From the cell containing the given text, extract its center point as [x, y] coordinate. 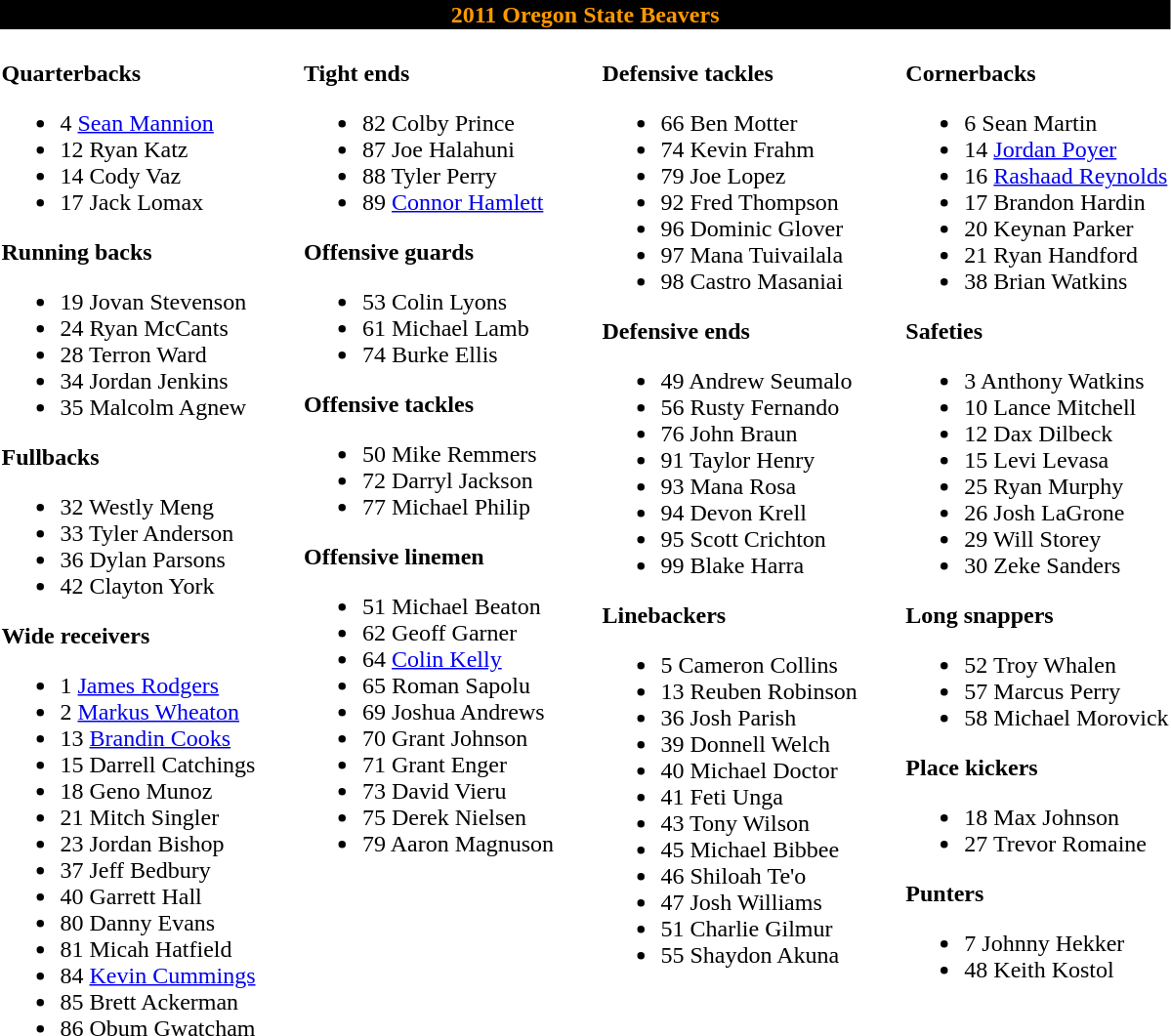
2011 Oregon State Beavers [585, 15]
